Return [X, Y] of the center of cell containing provided text 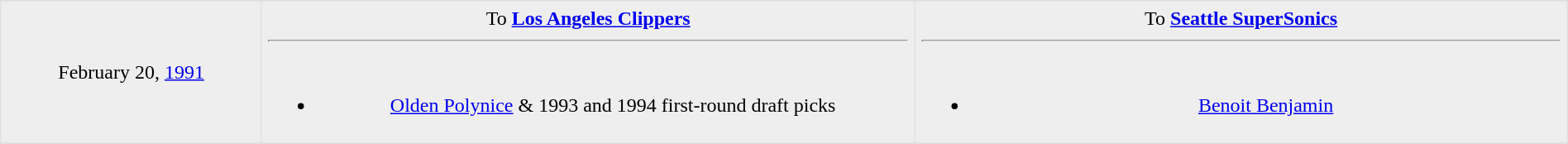
To Los Angeles ClippersOlden Polynice & 1993 and 1994 first-round draft picks [587, 72]
February 20, 1991 [131, 72]
To Seattle SuperSonicsBenoit Benjamin [1241, 72]
